Search for the cell housing the specified text and yield its (X, Y) center coordinate. 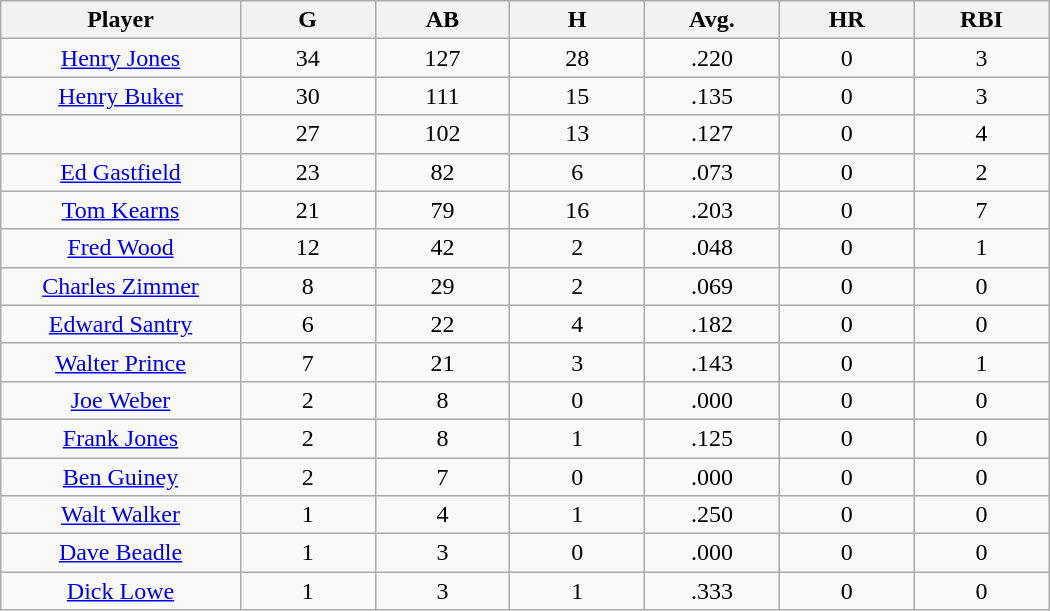
102 (442, 134)
Joe Weber (121, 400)
82 (442, 172)
22 (442, 324)
Dick Lowe (121, 591)
AB (442, 20)
42 (442, 248)
12 (308, 248)
29 (442, 286)
Tom Kearns (121, 210)
16 (578, 210)
Charles Zimmer (121, 286)
.203 (712, 210)
Player (121, 20)
27 (308, 134)
.250 (712, 515)
Fred Wood (121, 248)
Ed Gastfield (121, 172)
30 (308, 96)
Ben Guiney (121, 477)
Henry Jones (121, 58)
.127 (712, 134)
.125 (712, 438)
28 (578, 58)
.182 (712, 324)
Frank Jones (121, 438)
Walter Prince (121, 362)
Dave Beadle (121, 553)
34 (308, 58)
HR (846, 20)
13 (578, 134)
Avg. (712, 20)
.048 (712, 248)
.220 (712, 58)
Henry Buker (121, 96)
Walt Walker (121, 515)
Edward Santry (121, 324)
.135 (712, 96)
.143 (712, 362)
H (578, 20)
111 (442, 96)
.073 (712, 172)
.069 (712, 286)
23 (308, 172)
.333 (712, 591)
15 (578, 96)
G (308, 20)
RBI (982, 20)
127 (442, 58)
79 (442, 210)
